Identify which cell holds the provided text, then report its [x, y] central coordinate. 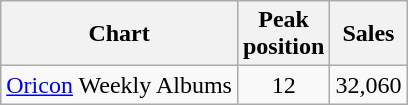
Chart [120, 34]
12 [283, 85]
32,060 [368, 85]
Sales [368, 34]
Peakposition [283, 34]
Oricon Weekly Albums [120, 85]
